For the text-containing cell, return its midpoint in (x, y) coordinate format. 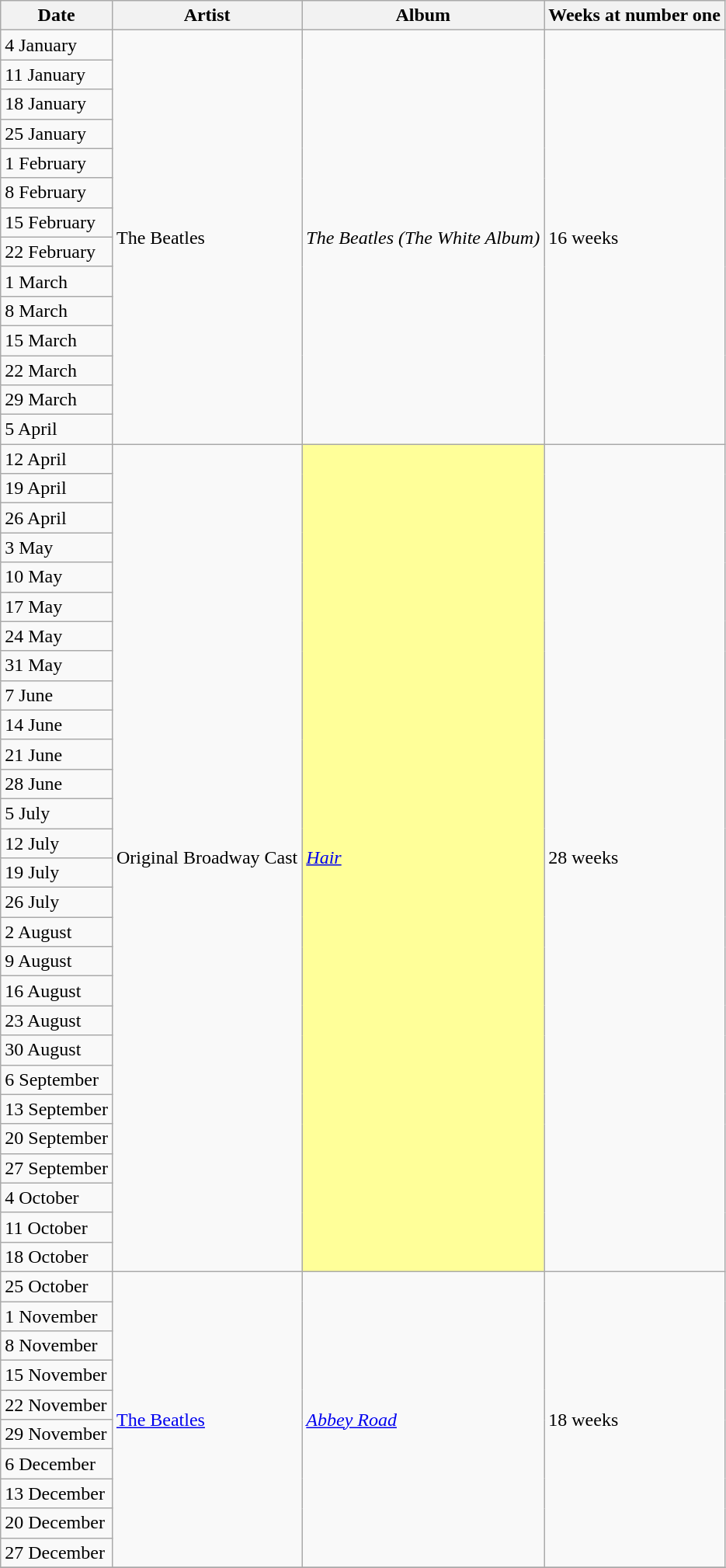
25 January (57, 134)
12 April (57, 459)
23 August (57, 1020)
24 May (57, 636)
15 November (57, 1375)
22 November (57, 1405)
16 weeks (635, 238)
Original Broadway Cast (207, 858)
6 September (57, 1080)
19 April (57, 488)
13 December (57, 1493)
Date (57, 16)
22 February (57, 252)
15 March (57, 340)
20 December (57, 1523)
26 July (57, 902)
Hair (423, 858)
1 November (57, 1316)
20 September (57, 1139)
Artist (207, 16)
8 March (57, 311)
2 August (57, 932)
7 June (57, 695)
Weeks at number one (635, 16)
27 September (57, 1168)
27 December (57, 1552)
The Beatles (The White Album) (423, 238)
9 August (57, 961)
22 March (57, 370)
14 June (57, 725)
18 January (57, 104)
10 May (57, 577)
13 September (57, 1109)
31 May (57, 666)
1 March (57, 281)
29 March (57, 400)
28 weeks (635, 858)
28 June (57, 784)
11 January (57, 75)
19 July (57, 873)
Album (423, 16)
18 weeks (635, 1420)
5 July (57, 813)
11 October (57, 1227)
29 November (57, 1434)
18 October (57, 1257)
4 October (57, 1198)
30 August (57, 1050)
26 April (57, 518)
6 December (57, 1464)
16 August (57, 991)
1 February (57, 163)
Abbey Road (423, 1420)
15 February (57, 222)
4 January (57, 45)
8 November (57, 1346)
8 February (57, 193)
17 May (57, 607)
25 October (57, 1286)
21 June (57, 754)
3 May (57, 548)
5 April (57, 429)
12 July (57, 843)
